Extract the [X, Y] coordinate from the center of the cell holding the provided text.  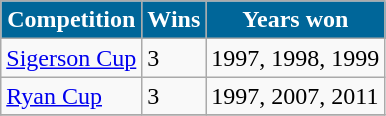
Ryan Cup [72, 96]
Years won [296, 20]
Competition [72, 20]
1997, 1998, 1999 [296, 58]
1997, 2007, 2011 [296, 96]
Wins [174, 20]
Sigerson Cup [72, 58]
